Return (x, y) of the center of cell containing provided text 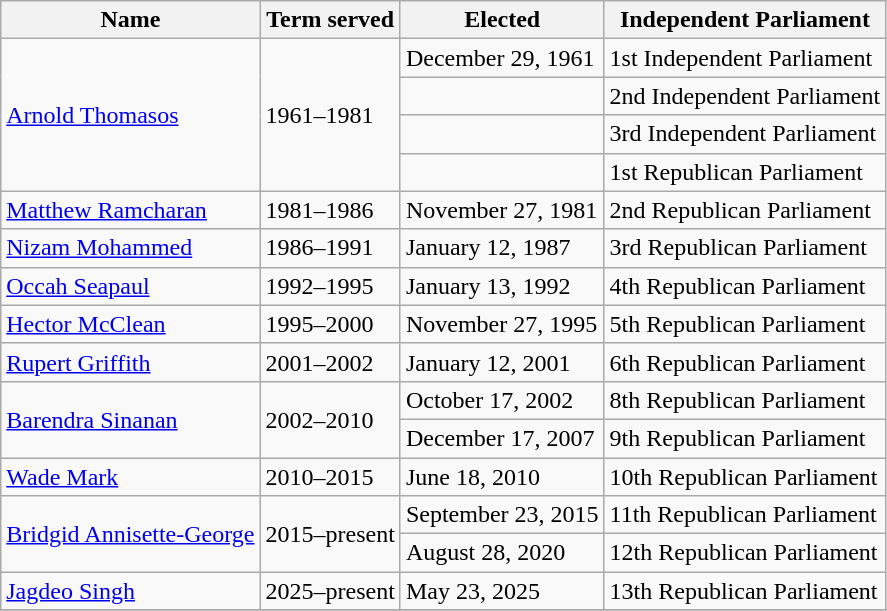
11th Republican Parliament (745, 515)
Hector McClean (130, 324)
1st Republican Parliament (745, 172)
December 29, 1961 (502, 58)
May 23, 2025 (502, 591)
Independent Parliament (745, 20)
2010–2015 (330, 477)
3rd Republican Parliament (745, 248)
13th Republican Parliament (745, 591)
2nd Independent Parliament (745, 96)
January 13, 1992 (502, 286)
12th Republican Parliament (745, 553)
2001–2002 (330, 362)
August 28, 2020 (502, 553)
Rupert Griffith (130, 362)
November 27, 1995 (502, 324)
Elected (502, 20)
2nd Republican Parliament (745, 210)
1st Independent Parliament (745, 58)
5th Republican Parliament (745, 324)
Barendra Sinanan (130, 419)
Wade Mark (130, 477)
2015–present (330, 534)
4th Republican Parliament (745, 286)
Jagdeo Singh (130, 591)
Nizam Mohammed (130, 248)
1992–1995 (330, 286)
1986–1991 (330, 248)
October 17, 2002 (502, 400)
Occah Seapaul (130, 286)
September 23, 2015 (502, 515)
1995–2000 (330, 324)
Term served (330, 20)
November 27, 1981 (502, 210)
9th Republican Parliament (745, 438)
June 18, 2010 (502, 477)
1961–1981 (330, 115)
Name (130, 20)
10th Republican Parliament (745, 477)
January 12, 1987 (502, 248)
Bridgid Annisette-George (130, 534)
Matthew Ramcharan (130, 210)
2025–present (330, 591)
6th Republican Parliament (745, 362)
8th Republican Parliament (745, 400)
December 17, 2007 (502, 438)
1981–1986 (330, 210)
January 12, 2001 (502, 362)
Arnold Thomasos (130, 115)
2002–2010 (330, 419)
3rd Independent Parliament (745, 134)
